Extract the (X, Y) coordinate from the center of the cell holding the provided text.  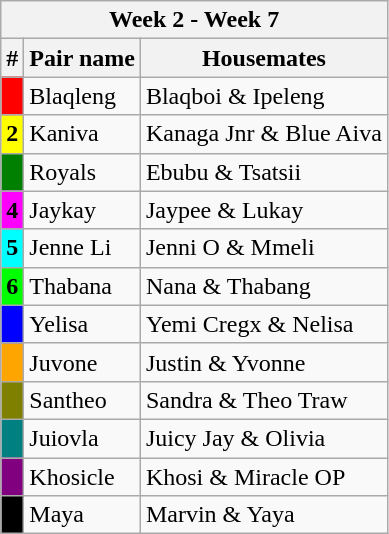
Justin & Yvonne (264, 362)
# (12, 58)
Thabana (82, 286)
Jenne Li (82, 248)
Week 2 - Week 7 (194, 20)
Jaykay (82, 210)
Khosi & Miracle OP (264, 477)
Juvone (82, 362)
Maya (82, 515)
Royals (82, 172)
Juiovla (82, 438)
Yemi Cregx & Nelisa (264, 324)
Juicy Jay & Olivia (264, 438)
Santheo (82, 400)
Blaqleng (82, 96)
Pair name (82, 58)
2 (12, 134)
Blaqboi & Ipeleng (264, 96)
Yelisa (82, 324)
Khosicle (82, 477)
Kaniva (82, 134)
Jaypee & Lukay (264, 210)
Housemates (264, 58)
Marvin & Yaya (264, 515)
6 (12, 286)
5 (12, 248)
Nana & Thabang (264, 286)
Sandra & Theo Traw (264, 400)
4 (12, 210)
Jenni O & Mmeli (264, 248)
Kanaga Jnr & Blue Aiva (264, 134)
Ebubu & Tsatsii (264, 172)
